Search for the cell housing the specified text and yield its (X, Y) center coordinate. 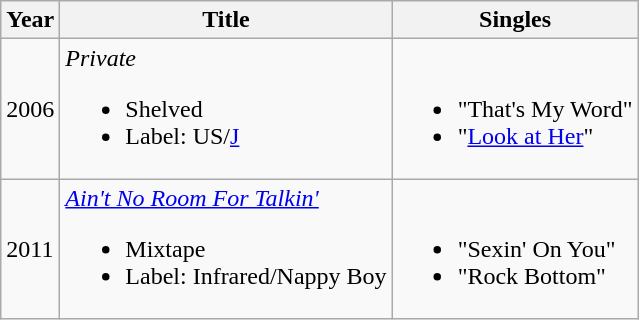
Year (30, 20)
"That's My Word""Look at Her" (515, 109)
Singles (515, 20)
"Sexin' On You""Rock Bottom" (515, 249)
2006 (30, 109)
Title (226, 20)
2011 (30, 249)
PrivateShelvedLabel: US/J (226, 109)
Ain't No Room For Talkin'MixtapeLabel: Infrared/Nappy Boy (226, 249)
